For the text-containing cell, return its midpoint in [x, y] coordinate format. 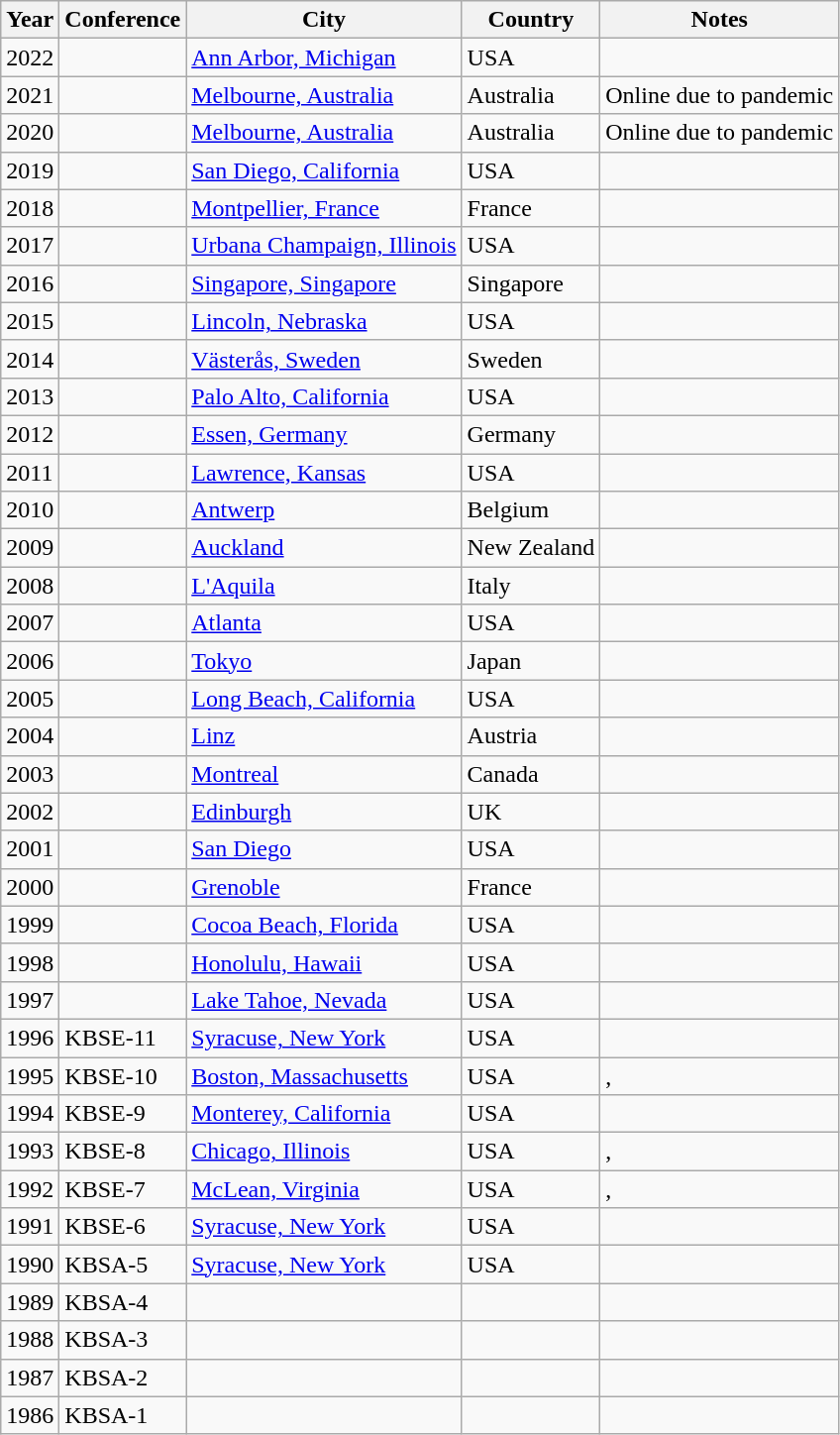
Antwerp [324, 510]
Linz [324, 736]
KBSA-3 [123, 1340]
Singapore, Singapore [324, 283]
2022 [30, 57]
2016 [30, 283]
2007 [30, 623]
Västerås, Sweden [324, 359]
Grenoble [324, 887]
Country [531, 20]
Montpellier, France [324, 208]
Italy [531, 586]
Chicago, Illinois [324, 1152]
Auckland [324, 548]
1986 [30, 1415]
2001 [30, 849]
San Diego, California [324, 170]
KBSE-8 [123, 1152]
UK [531, 812]
Canada [531, 774]
1996 [30, 1038]
2002 [30, 812]
2017 [30, 246]
San Diego [324, 849]
1992 [30, 1189]
Lawrence, Kansas [324, 473]
2009 [30, 548]
KBSE-10 [123, 1075]
2018 [30, 208]
Cocoa Beach, Florida [324, 925]
2020 [30, 133]
KBSA-2 [123, 1378]
2004 [30, 736]
Year [30, 20]
2000 [30, 887]
1993 [30, 1152]
Monterey, California [324, 1114]
KBSA-1 [123, 1415]
1997 [30, 1000]
Ann Arbor, Michigan [324, 57]
1994 [30, 1114]
Boston, Massachusetts [324, 1075]
1998 [30, 962]
Atlanta [324, 623]
Lincoln, Nebraska [324, 321]
1991 [30, 1227]
KBSE-9 [123, 1114]
2021 [30, 95]
Sweden [531, 359]
Essen, Germany [324, 434]
Honolulu, Hawaii [324, 962]
2003 [30, 774]
1990 [30, 1265]
City [324, 20]
McLean, Virginia [324, 1189]
Lake Tahoe, Nevada [324, 1000]
Germany [531, 434]
1995 [30, 1075]
2012 [30, 434]
KBSE-6 [123, 1227]
Edinburgh [324, 812]
Notes [719, 20]
2013 [30, 396]
2010 [30, 510]
Singapore [531, 283]
Austria [531, 736]
New Zealand [531, 548]
2006 [30, 661]
1989 [30, 1302]
KBSE-7 [123, 1189]
2011 [30, 473]
Montreal [324, 774]
Japan [531, 661]
2015 [30, 321]
KBSA-5 [123, 1265]
1987 [30, 1378]
Belgium [531, 510]
L'Aquila [324, 586]
1999 [30, 925]
Tokyo [324, 661]
1988 [30, 1340]
Conference [123, 20]
Long Beach, California [324, 699]
2019 [30, 170]
Palo Alto, California [324, 396]
KBSA-4 [123, 1302]
Urbana Champaign, Illinois [324, 246]
KBSE-11 [123, 1038]
2008 [30, 586]
2014 [30, 359]
2005 [30, 699]
